From the cell containing the given text, extract its center point as [X, Y] coordinate. 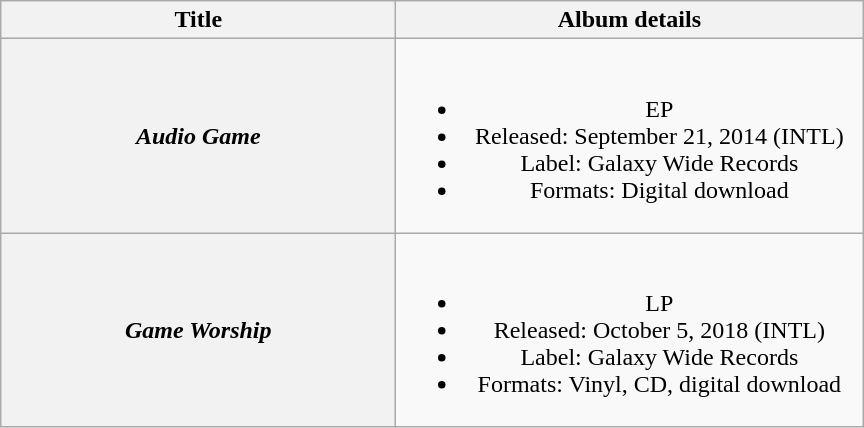
Title [198, 20]
Album details [630, 20]
LPReleased: October 5, 2018 (INTL)Label: Galaxy Wide RecordsFormats: Vinyl, CD, digital download [630, 330]
EPReleased: September 21, 2014 (INTL)Label: Galaxy Wide RecordsFormats: Digital download [630, 136]
Game Worship [198, 330]
Audio Game [198, 136]
